For the text-containing cell, return its midpoint in [x, y] coordinate format. 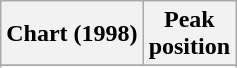
Chart (1998) [72, 34]
Peakposition [189, 34]
